Identify which cell holds the provided text, then report its (x, y) central coordinate. 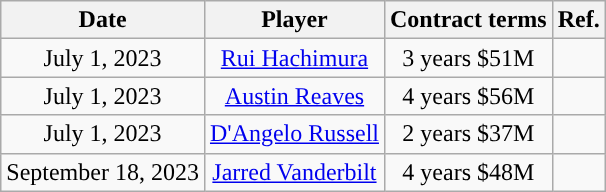
3 years $51M (468, 58)
Rui Hachimura (294, 58)
4 years $48M (468, 172)
Austin Reaves (294, 96)
Ref. (578, 20)
Date (103, 20)
Jarred Vanderbilt (294, 172)
Player (294, 20)
D'Angelo Russell (294, 134)
September 18, 2023 (103, 172)
Contract terms (468, 20)
2 years $37M (468, 134)
4 years $56M (468, 96)
